Output the (X, Y) coordinate of the center of the cell containing the given text.  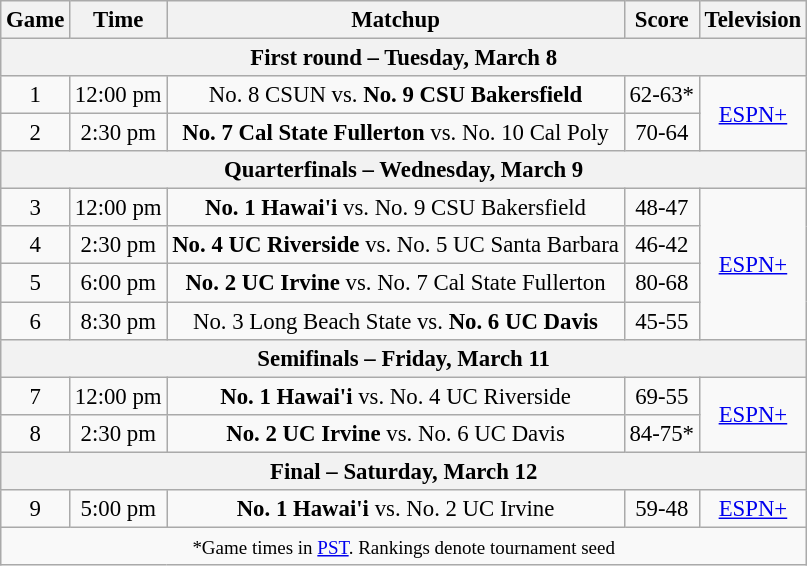
7 (36, 396)
Quarterfinals – Wednesday, March 9 (404, 170)
5:00 pm (118, 509)
Time (118, 20)
No. 2 UC Irvine vs. No. 7 Cal State Fullerton (396, 283)
No. 1 Hawai'i vs. No. 9 CSU Bakersfield (396, 208)
Matchup (396, 20)
6:00 pm (118, 283)
8 (36, 433)
46-42 (662, 245)
1 (36, 95)
*Game times in PST. Rankings denote tournament seed (404, 546)
70-64 (662, 133)
Television (752, 20)
69-55 (662, 396)
Semifinals – Friday, March 11 (404, 358)
3 (36, 208)
2 (36, 133)
Final – Saturday, March 12 (404, 471)
No. 3 Long Beach State vs. No. 6 UC Davis (396, 321)
8:30 pm (118, 321)
9 (36, 509)
No. 7 Cal State Fullerton vs. No. 10 Cal Poly (396, 133)
5 (36, 283)
No. 2 UC Irvine vs. No. 6 UC Davis (396, 433)
No. 1 Hawai'i vs. No. 2 UC Irvine (396, 509)
62-63* (662, 95)
6 (36, 321)
Game (36, 20)
No. 8 CSUN vs. No. 9 CSU Bakersfield (396, 95)
First round – Tuesday, March 8 (404, 58)
48-47 (662, 208)
80-68 (662, 283)
No. 1 Hawai'i vs. No. 4 UC Riverside (396, 396)
Score (662, 20)
84-75* (662, 433)
4 (36, 245)
45-55 (662, 321)
No. 4 UC Riverside vs. No. 5 UC Santa Barbara (396, 245)
59-48 (662, 509)
